Search for the cell housing the specified text and yield its (X, Y) center coordinate. 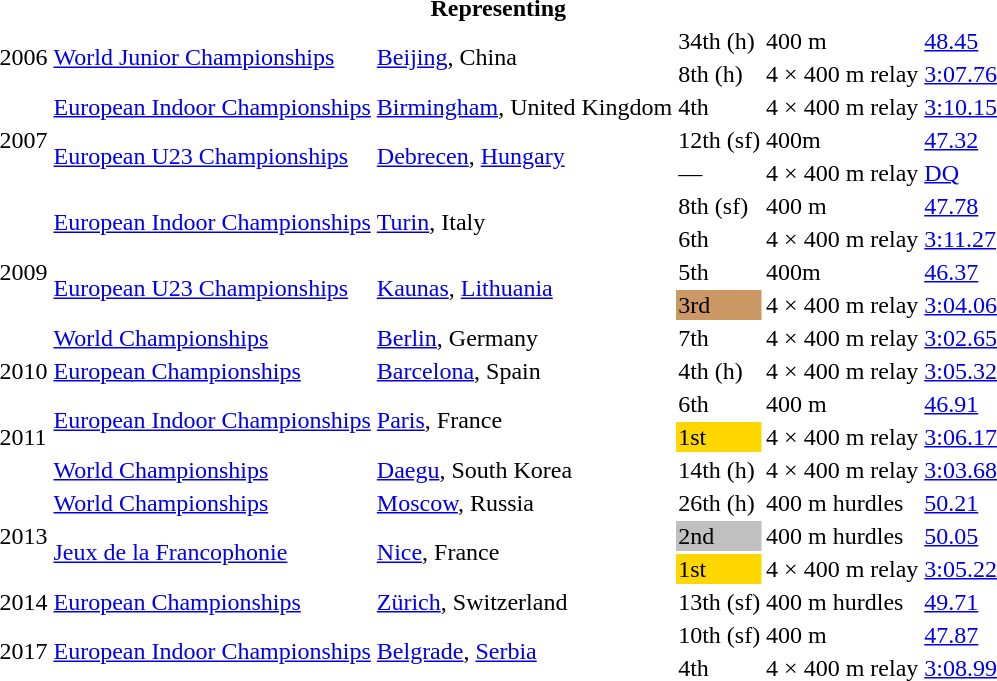
Debrecen, Hungary (524, 156)
34th (h) (720, 41)
Paris, France (524, 420)
10th (sf) (720, 635)
Jeux de la Francophonie (212, 552)
Berlin, Germany (524, 338)
Kaunas, Lithuania (524, 288)
Birmingham, United Kingdom (524, 107)
World Junior Championships (212, 58)
8th (sf) (720, 206)
Moscow, Russia (524, 503)
Beijing, China (524, 58)
Daegu, South Korea (524, 470)
— (720, 173)
3rd (720, 305)
Nice, France (524, 552)
8th (h) (720, 74)
12th (sf) (720, 140)
Barcelona, Spain (524, 371)
4th (720, 107)
13th (sf) (720, 602)
Turin, Italy (524, 222)
Zürich, Switzerland (524, 602)
5th (720, 272)
7th (720, 338)
4th (h) (720, 371)
14th (h) (720, 470)
2nd (720, 536)
26th (h) (720, 503)
